Find where the given text appears and provide that cell's center as [x, y] coordinate. 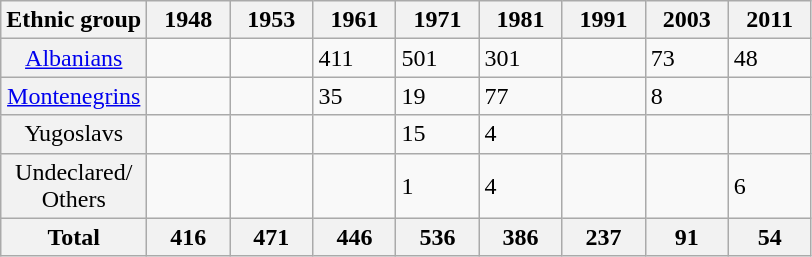
6 [770, 186]
411 [354, 58]
446 [354, 237]
2003 [686, 20]
1953 [272, 20]
471 [272, 237]
Yugoslavs [74, 134]
1 [438, 186]
1961 [354, 20]
1971 [438, 20]
Undeclared/Others [74, 186]
73 [686, 58]
Total [74, 237]
536 [438, 237]
77 [520, 96]
1981 [520, 20]
91 [686, 237]
501 [438, 58]
237 [604, 237]
35 [354, 96]
1948 [188, 20]
19 [438, 96]
8 [686, 96]
416 [188, 237]
Albanians [74, 58]
1991 [604, 20]
2011 [770, 20]
54 [770, 237]
Montenegrins [74, 96]
386 [520, 237]
15 [438, 134]
48 [770, 58]
301 [520, 58]
Ethnic group [74, 20]
